Search for the cell housing the specified text and yield its [X, Y] center coordinate. 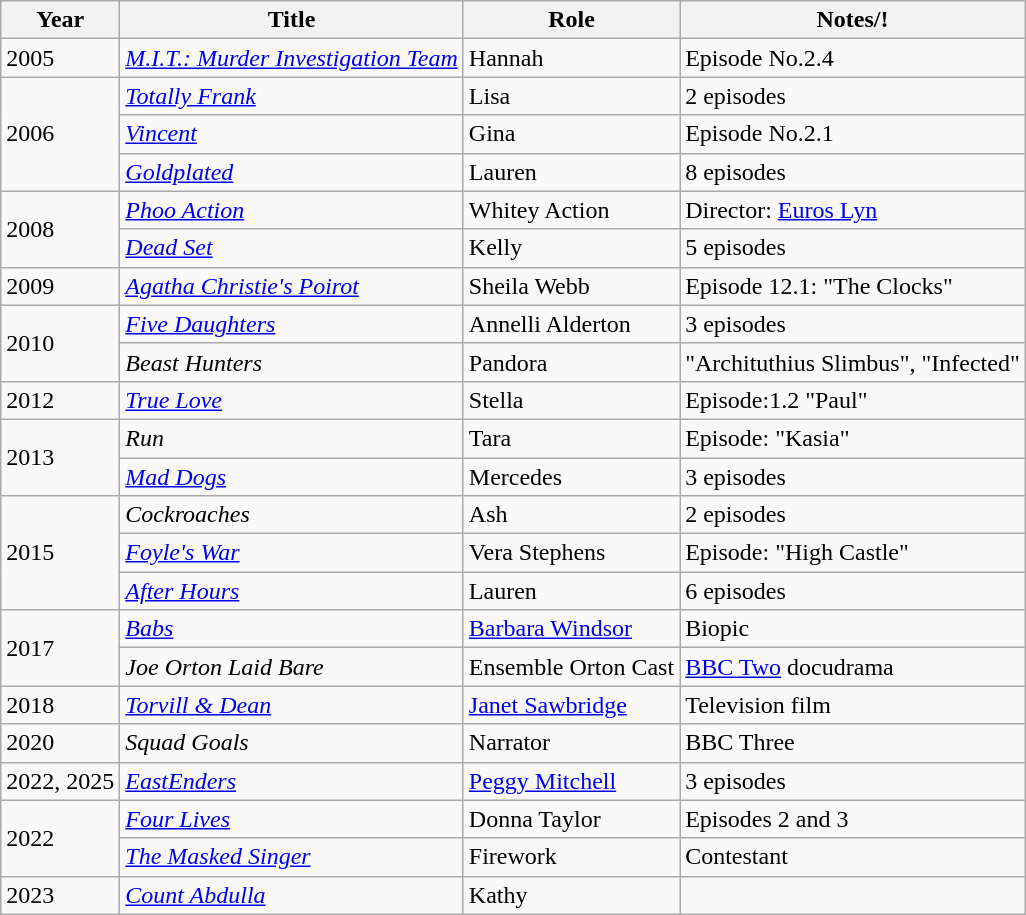
2018 [60, 705]
Firework [571, 857]
6 episodes [853, 591]
Notes/! [853, 20]
8 episodes [853, 172]
Torvill & Dean [292, 705]
Five Daughters [292, 324]
Barbara Windsor [571, 629]
Squad Goals [292, 743]
Contestant [853, 857]
Peggy Mitchell [571, 781]
Year [60, 20]
Sheila Webb [571, 286]
Mad Dogs [292, 477]
Kathy [571, 895]
Foyle's War [292, 553]
2020 [60, 743]
EastEnders [292, 781]
2008 [60, 229]
Totally Frank [292, 96]
2017 [60, 648]
Donna Taylor [571, 819]
M.I.T.: Murder Investigation Team [292, 58]
Stella [571, 400]
2012 [60, 400]
Run [292, 438]
Agatha Christie's Poirot [292, 286]
Episode: "Kasia" [853, 438]
Vera Stephens [571, 553]
Ash [571, 515]
Television film [853, 705]
Episode No.2.4 [853, 58]
Episode No.2.1 [853, 134]
Gina [571, 134]
Cockroaches [292, 515]
True Love [292, 400]
Tara [571, 438]
Episode:1.2 "Paul" [853, 400]
Kelly [571, 248]
2015 [60, 553]
2022, 2025 [60, 781]
After Hours [292, 591]
Dead Set [292, 248]
Role [571, 20]
Lisa [571, 96]
BBC Three [853, 743]
Narrator [571, 743]
Babs [292, 629]
Ensemble Orton Cast [571, 667]
Beast Hunters [292, 362]
Four Lives [292, 819]
The Masked Singer [292, 857]
2010 [60, 343]
Joe Orton Laid Bare [292, 667]
Director: Euros Lyn [853, 210]
Hannah [571, 58]
Phoo Action [292, 210]
Biopic [853, 629]
Mercedes [571, 477]
Vincent [292, 134]
Episode: "High Castle" [853, 553]
5 episodes [853, 248]
2006 [60, 134]
2023 [60, 895]
2005 [60, 58]
2009 [60, 286]
Title [292, 20]
2013 [60, 457]
Whitey Action [571, 210]
Annelli Alderton [571, 324]
Goldplated [292, 172]
BBC Two docudrama [853, 667]
Janet Sawbridge [571, 705]
2022 [60, 838]
Episodes 2 and 3 [853, 819]
Count Abdulla [292, 895]
Episode 12.1: "The Clocks" [853, 286]
Pandora [571, 362]
"Archituthius Slimbus", "Infected" [853, 362]
